From the cell containing the given text, extract its center point as (X, Y) coordinate. 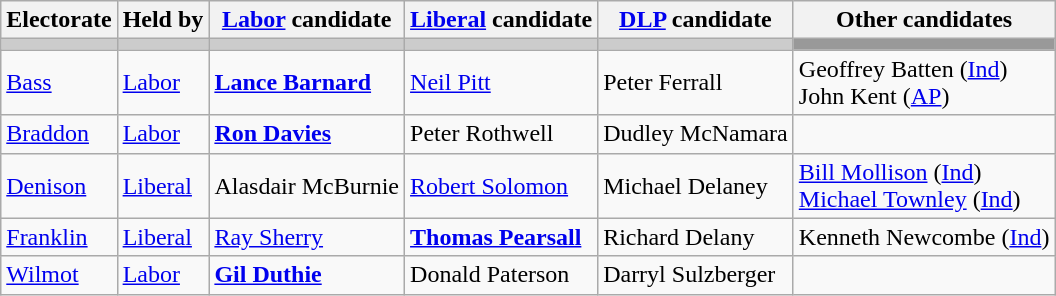
Peter Ferrall (696, 82)
Gil Duthie (307, 275)
Denison (59, 186)
Braddon (59, 134)
Darryl Sulzberger (696, 275)
Geoffrey Batten (Ind)John Kent (AP) (924, 82)
Donald Paterson (502, 275)
Labor candidate (307, 20)
Bill Mollison (Ind)Michael Townley (Ind) (924, 186)
Liberal candidate (502, 20)
DLP candidate (696, 20)
Other candidates (924, 20)
Ron Davies (307, 134)
Wilmot (59, 275)
Bass (59, 82)
Held by (163, 20)
Peter Rothwell (502, 134)
Franklin (59, 237)
Electorate (59, 20)
Richard Delany (696, 237)
Dudley McNamara (696, 134)
Michael Delaney (696, 186)
Alasdair McBurnie (307, 186)
Kenneth Newcombe (Ind) (924, 237)
Robert Solomon (502, 186)
Ray Sherry (307, 237)
Thomas Pearsall (502, 237)
Neil Pitt (502, 82)
Lance Barnard (307, 82)
